Locate the cell with the specified text and output its (x, y) center coordinate. 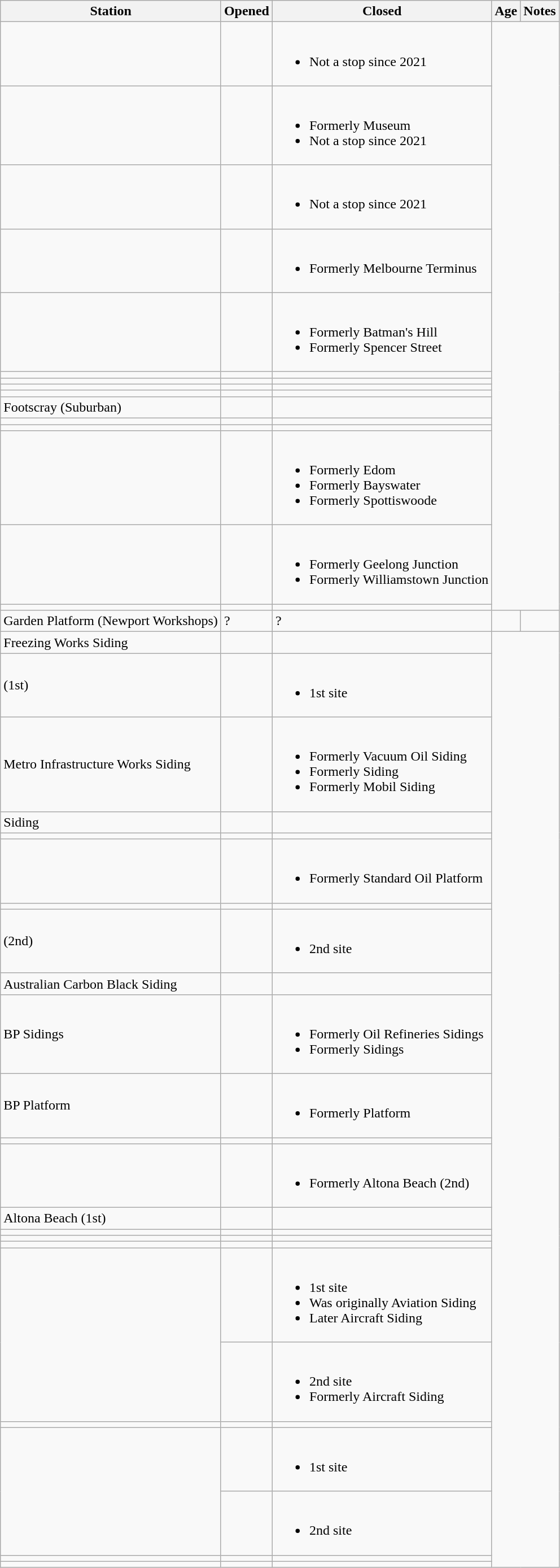
Australian Carbon Black Siding (111, 984)
Formerly EdomFormerly BayswaterFormerly Spottiswoode (382, 478)
Siding (111, 822)
Garden Platform (Newport Workshops) (111, 621)
Formerly Vacuum Oil SidingFormerly SidingFormerly Mobil Siding (382, 765)
Formerly Oil Refineries SidingsFormerly Sidings (382, 1034)
Formerly Platform (382, 1106)
Formerly Altona Beach (2nd) (382, 1176)
Age (506, 11)
Closed (382, 11)
(1st) (111, 685)
Station (111, 11)
BP Sidings (111, 1034)
2nd siteFormerly Aircraft Siding (382, 1382)
1st siteWas originally Aviation SidingLater Aircraft Siding (382, 1295)
Freezing Works Siding (111, 643)
Formerly Standard Oil Platform (382, 871)
BP Platform (111, 1106)
Formerly Batman's HillFormerly Spencer Street (382, 332)
Opened (246, 11)
Formerly Geelong JunctionFormerly Williamstown Junction (382, 565)
Notes (540, 11)
Altona Beach (1st) (111, 1218)
(2nd) (111, 941)
Formerly MuseumNot a stop since 2021 (382, 125)
Formerly Melbourne Terminus (382, 261)
Metro Infrastructure Works Siding (111, 765)
Footscray (Suburban) (111, 407)
